Pinpoint the cell where the given text exists, returning its [x, y] midpoint coordinate. 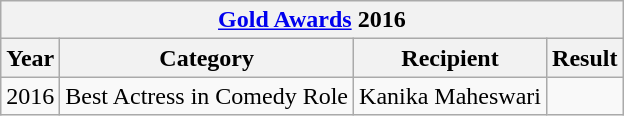
Recipient [450, 58]
Kanika Maheswari [450, 96]
Result [585, 58]
2016 [30, 96]
Best Actress in Comedy Role [207, 96]
Gold Awards 2016 [312, 20]
Category [207, 58]
Year [30, 58]
